Detect which cell encompasses the target text, then output its [x, y] center coordinate. 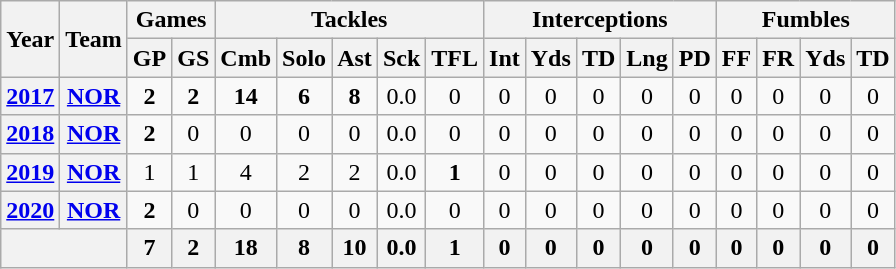
2020 [30, 210]
6 [304, 96]
4 [246, 172]
Tackles [350, 20]
18 [246, 248]
TFL [455, 58]
14 [246, 96]
Team [94, 39]
10 [355, 248]
Solo [304, 58]
Year [30, 39]
Games [170, 20]
2018 [30, 134]
PD [694, 58]
Lng [647, 58]
GP [149, 58]
GS [194, 58]
Cmb [246, 58]
2019 [30, 172]
Sck [401, 58]
Ast [355, 58]
Fumbles [806, 20]
FR [778, 58]
2017 [30, 96]
Interceptions [600, 20]
7 [149, 248]
FF [736, 58]
Int [505, 58]
